Return the (X, Y) coordinate for the center point of the cell that contains the specified text.  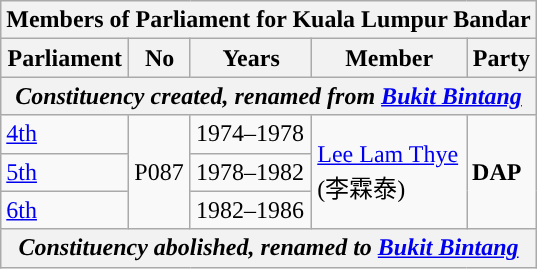
Constituency created, renamed from Bukit Bintang (269, 96)
5th (65, 172)
No (160, 58)
6th (65, 210)
4th (65, 134)
1978–1982 (250, 172)
Party (502, 58)
Constituency abolished, renamed to Bukit Bintang (269, 248)
1982–1986 (250, 210)
P087 (160, 172)
Members of Parliament for Kuala Lumpur Bandar (269, 20)
Parliament (65, 58)
Member (390, 58)
DAP (502, 172)
1974–1978 (250, 134)
Lee Lam Thye (李霖泰) (390, 172)
Years (250, 58)
